For the text-containing cell, return its midpoint in (x, y) coordinate format. 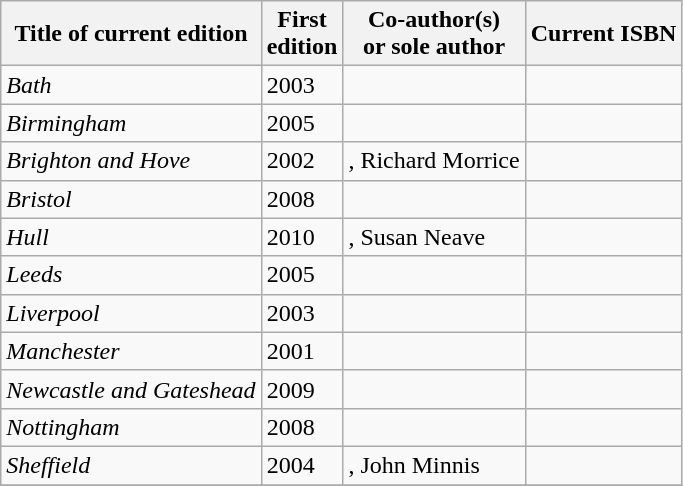
Bristol (131, 199)
2001 (302, 351)
Co-author(s)or sole author (434, 34)
, Susan Neave (434, 237)
Birmingham (131, 123)
Manchester (131, 351)
Liverpool (131, 313)
Newcastle and Gateshead (131, 389)
, John Minnis (434, 465)
Hull (131, 237)
2010 (302, 237)
Title of current edition (131, 34)
2009 (302, 389)
Nottingham (131, 427)
2004 (302, 465)
, Richard Morrice (434, 161)
Bath (131, 85)
Sheffield (131, 465)
First edition (302, 34)
2002 (302, 161)
Leeds (131, 275)
Brighton and Hove (131, 161)
Current ISBN (604, 34)
